Find where the given text appears and provide that cell's center as [x, y] coordinate. 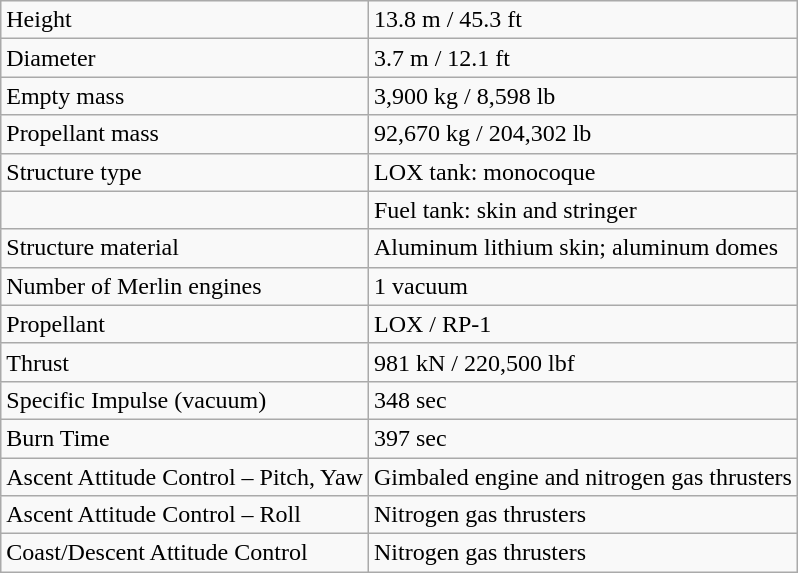
Gimbaled engine and nitrogen gas thrusters [582, 477]
348 sec [582, 400]
Burn Time [185, 438]
Aluminum lithium skin; aluminum domes [582, 248]
Thrust [185, 362]
Diameter [185, 58]
397 sec [582, 438]
3,900 kg / 8,598 lb [582, 96]
Height [185, 20]
Fuel tank: skin and stringer [582, 210]
Structure type [185, 172]
1 vacuum [582, 286]
Empty mass [185, 96]
LOX / RP-1 [582, 324]
Ascent Attitude Control – Roll [185, 515]
Ascent Attitude Control – Pitch, Yaw [185, 477]
92,670 kg / 204,302 lb [582, 134]
Coast/Descent Attitude Control [185, 553]
13.8 m / 45.3 ft [582, 20]
981 kN / 220,500 lbf [582, 362]
Propellant mass [185, 134]
LOX tank: monocoque [582, 172]
Number of Merlin engines [185, 286]
Propellant [185, 324]
Structure material [185, 248]
Specific Impulse (vacuum) [185, 400]
3.7 m / 12.1 ft [582, 58]
